From the cell containing the given text, extract its center point as (x, y) coordinate. 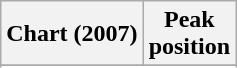
Peak position (189, 34)
Chart (2007) (72, 34)
